Extract the [x, y] coordinate from the center of the cell holding the provided text.  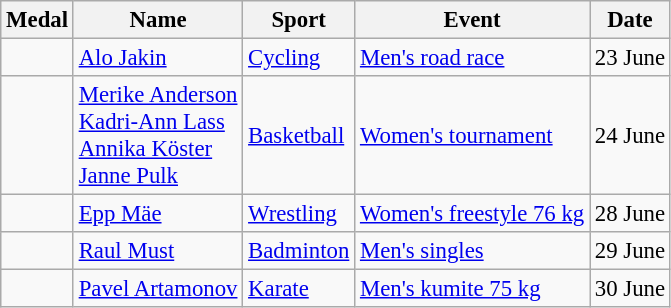
Karate [299, 289]
Name [158, 20]
Men's kumite 75 kg [472, 289]
Medal [38, 20]
Women's freestyle 76 kg [472, 214]
Women's tournament [472, 136]
29 June [630, 251]
23 June [630, 58]
Men's road race [472, 58]
28 June [630, 214]
Wrestling [299, 214]
Merike AndersonKadri-Ann LassAnnika KösterJanne Pulk [158, 136]
24 June [630, 136]
Event [472, 20]
Sport [299, 20]
Epp Mäe [158, 214]
30 June [630, 289]
Alo Jakin [158, 58]
Men's singles [472, 251]
Badminton [299, 251]
Cycling [299, 58]
Date [630, 20]
Basketball [299, 136]
Pavel Artamonov [158, 289]
Raul Must [158, 251]
